Detect which cell encompasses the target text, then output its (X, Y) center coordinate. 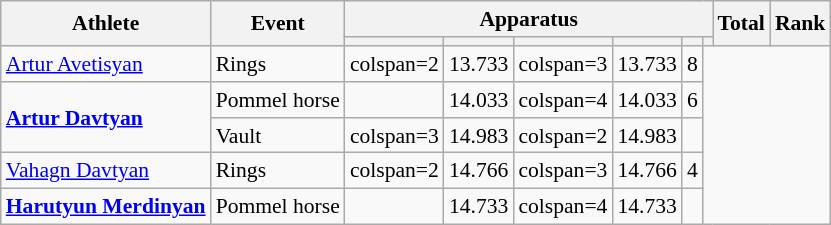
Event (278, 24)
Vault (278, 136)
Artur Davtyan (106, 118)
Athlete (106, 24)
Harutyun Merdinyan (106, 207)
Vahagn Davtyan (106, 171)
6 (692, 100)
4 (692, 171)
Artur Avetisyan (106, 64)
Rank (800, 24)
Apparatus (529, 19)
8 (692, 64)
Total (742, 24)
